Determine the [X, Y] coordinate at the center of the cell enclosing the given text.  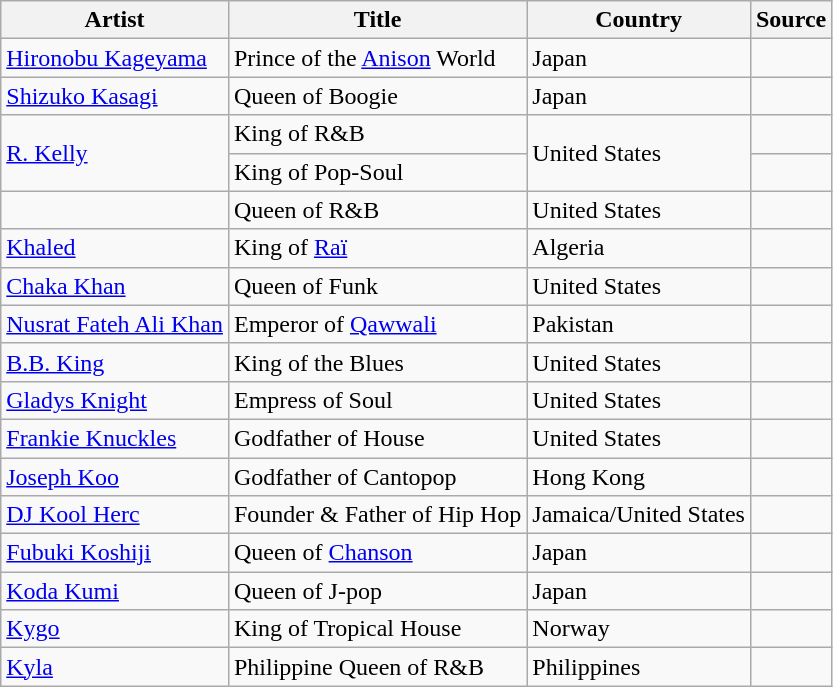
Empress of Soul [377, 400]
R. Kelly [115, 153]
DJ Kool Herc [115, 515]
Founder & Father of Hip Hop [377, 515]
Title [377, 20]
Queen of Boogie [377, 96]
Algeria [639, 248]
Source [790, 20]
Queen of Chanson [377, 553]
Pakistan [639, 324]
King of the Blues [377, 362]
King of Raï [377, 248]
Emperor of Qawwali [377, 324]
Godfather of Cantopop [377, 477]
Artist [115, 20]
B.B. King [115, 362]
Khaled [115, 248]
Shizuko Kasagi [115, 96]
Queen of J-pop [377, 591]
Country [639, 20]
King of R&B [377, 134]
Chaka Khan [115, 286]
Gladys Knight [115, 400]
Godfather of House [377, 438]
Frankie Knuckles [115, 438]
Koda Kumi [115, 591]
Philippines [639, 667]
Hironobu Kageyama [115, 58]
King of Tropical House [377, 629]
Queen of Funk [377, 286]
Norway [639, 629]
King of Pop-Soul [377, 172]
Philippine Queen of R&B [377, 667]
Kygo [115, 629]
Hong Kong [639, 477]
Kyla [115, 667]
Prince of the Anison World [377, 58]
Fubuki Koshiji [115, 553]
Joseph Koo [115, 477]
Jamaica/United States [639, 515]
Nusrat Fateh Ali Khan [115, 324]
Queen of R&B [377, 210]
